Pinpoint the cell where the given text exists, returning its (X, Y) midpoint coordinate. 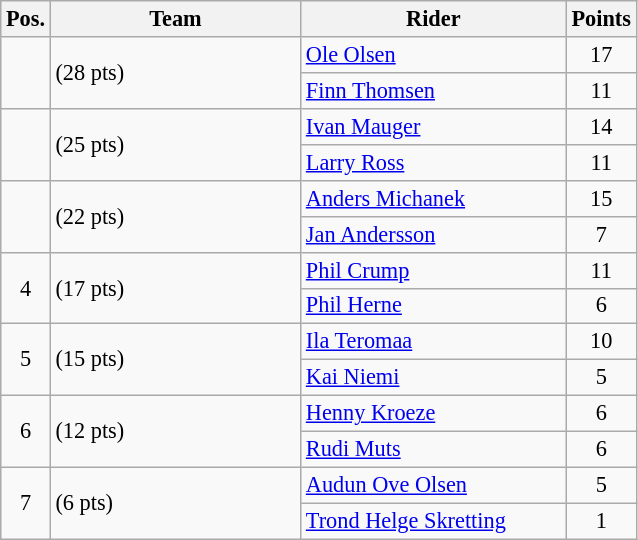
Ila Teromaa (434, 342)
4 (26, 288)
Jan Andersson (434, 234)
(17 pts) (175, 288)
Points (601, 19)
Audun Ove Olsen (434, 485)
Ivan Mauger (434, 126)
(25 pts) (175, 144)
Pos. (26, 19)
Kai Niemi (434, 378)
Phil Crump (434, 270)
10 (601, 342)
Ole Olsen (434, 55)
(22 pts) (175, 216)
17 (601, 55)
(28 pts) (175, 73)
14 (601, 126)
1 (601, 521)
Trond Helge Skretting (434, 521)
Rider (434, 19)
Phil Herne (434, 306)
Henny Kroeze (434, 414)
Anders Michanek (434, 198)
Larry Ross (434, 162)
Rudi Muts (434, 450)
(6 pts) (175, 503)
Finn Thomsen (434, 90)
(12 pts) (175, 432)
Team (175, 19)
15 (601, 198)
(15 pts) (175, 360)
